Find where the given text appears and provide that cell's center as [x, y] coordinate. 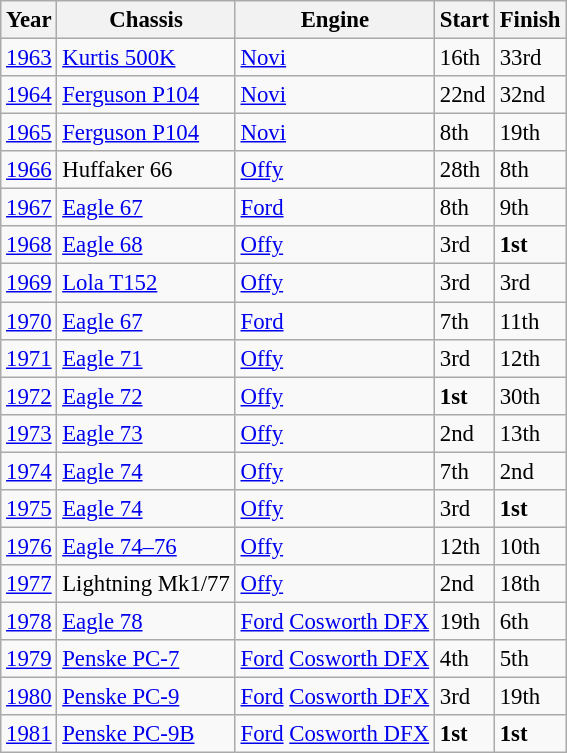
18th [530, 584]
Huffaker 66 [146, 170]
1968 [29, 245]
Kurtis 500K [146, 58]
1975 [29, 509]
4th [464, 659]
1980 [29, 697]
5th [530, 659]
Engine [334, 20]
Year [29, 20]
Finish [530, 20]
11th [530, 321]
Lightning Mk1/77 [146, 584]
1979 [29, 659]
Eagle 73 [146, 433]
Penske PC-7 [146, 659]
22nd [464, 95]
1970 [29, 321]
9th [530, 208]
1977 [29, 584]
1973 [29, 433]
1966 [29, 170]
1967 [29, 208]
Chassis [146, 20]
1972 [29, 396]
10th [530, 546]
Eagle 71 [146, 358]
6th [530, 621]
Eagle 78 [146, 621]
33rd [530, 58]
Penske PC-9B [146, 734]
Penske PC-9 [146, 697]
16th [464, 58]
1978 [29, 621]
28th [464, 170]
1971 [29, 358]
Eagle 74–76 [146, 546]
13th [530, 433]
1974 [29, 471]
30th [530, 396]
1976 [29, 546]
1963 [29, 58]
32nd [530, 95]
Eagle 72 [146, 396]
Lola T152 [146, 283]
Eagle 68 [146, 245]
1981 [29, 734]
Start [464, 20]
1969 [29, 283]
1964 [29, 95]
1965 [29, 133]
